Return the [x, y] coordinate for the center point of the cell that contains the specified text.  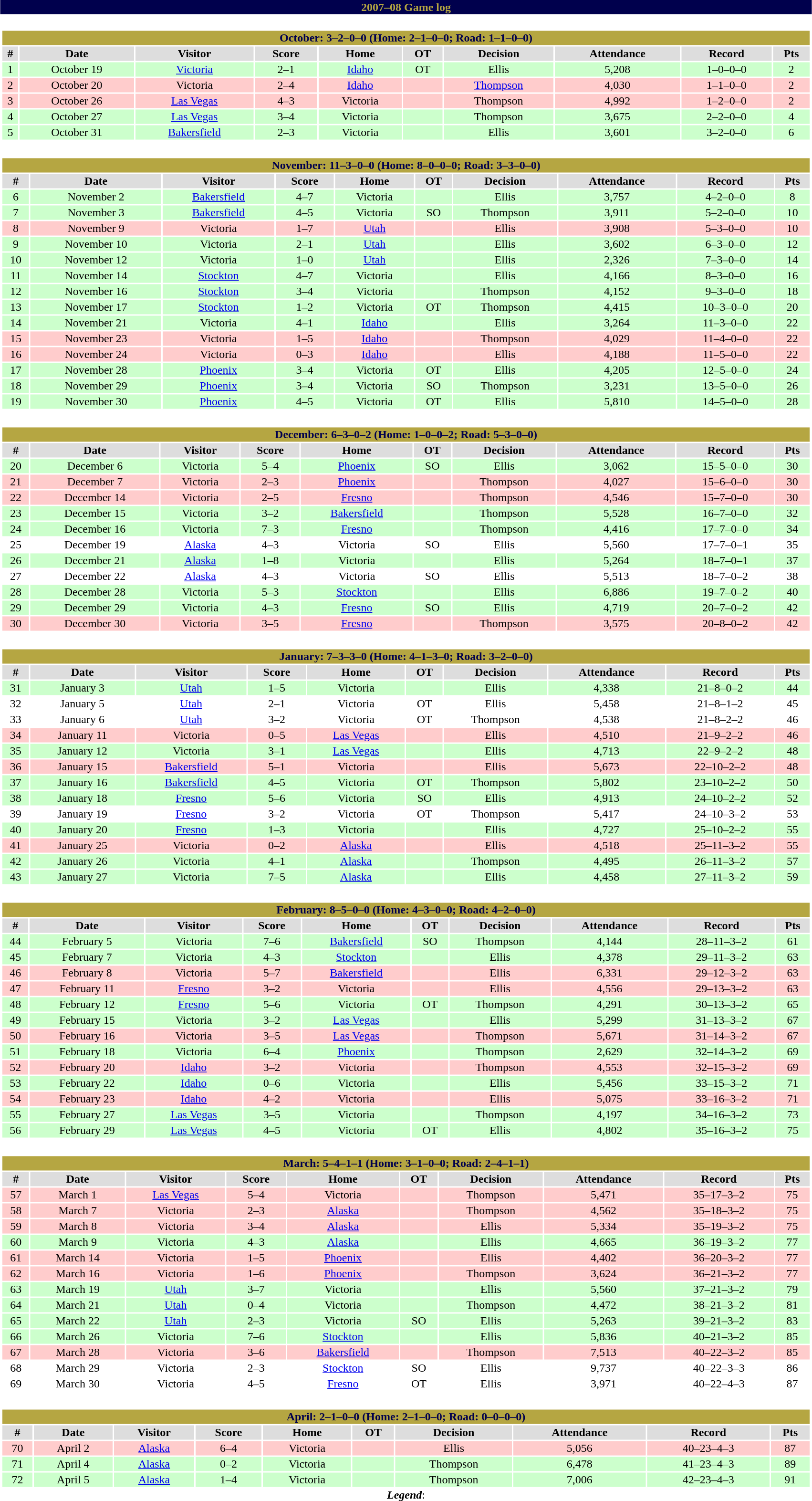
9 [15, 244]
January 15 [82, 767]
1–1–0–0 [726, 85]
5,456 [610, 1083]
41–23–4–3 [708, 1464]
36–21–3–2 [718, 1274]
1–7 [304, 229]
36 [15, 767]
33 [15, 719]
13–5–0–0 [725, 386]
3–2–0–0 [726, 132]
73 [792, 1114]
4–2–0–0 [725, 197]
23 [15, 513]
December 30 [95, 624]
February 12 [87, 1005]
17 [15, 370]
42–23–4–3 [708, 1480]
23–10–2–2 [720, 782]
34–16–3–2 [721, 1114]
December 14 [95, 498]
January 16 [82, 782]
40–22–3–3 [718, 1368]
December 6 [95, 466]
March 30 [77, 1384]
7,006 [580, 1480]
February: 8–5–0–0 (Home: 4–3–0–0; Road: 4–2–0–0) [406, 910]
24–10–3–2 [720, 814]
3,231 [617, 386]
3,624 [604, 1274]
4,291 [610, 1005]
January 26 [82, 861]
November: 11–3–0–0 (Home: 8–0–0–0; Road: 3–3–0–0) [406, 166]
January 3 [82, 688]
51 [15, 1051]
5–1 [277, 767]
March 19 [77, 1289]
40–21–3–2 [718, 1337]
2–2–0–0 [726, 117]
January: 7–3–3–0 (Home: 4–1–3–0; Road: 3–2–0–0) [406, 656]
6,886 [616, 592]
February 18 [87, 1051]
32–14–3–2 [721, 1051]
41 [15, 845]
4,416 [616, 529]
27 [15, 576]
March: 5–4–1–1 (Home: 3–1–0–0; Road: 2–4–1–1) [406, 1163]
4,562 [604, 1211]
31–13–3–2 [721, 1020]
November 29 [96, 386]
2,326 [617, 260]
5,264 [616, 561]
4,378 [610, 957]
February 23 [87, 1099]
79 [792, 1289]
3,908 [617, 229]
2007–08 Game log [406, 7]
21–8–2–2 [720, 719]
February 20 [87, 1068]
4,553 [610, 1068]
35–19–3–2 [718, 1226]
4,152 [617, 292]
21 [15, 482]
December 16 [95, 529]
3–1 [277, 751]
70 [17, 1449]
April 5 [73, 1480]
March 26 [77, 1337]
40–22–4–3 [718, 1384]
October 20 [77, 85]
February 16 [87, 1036]
4,713 [607, 751]
4,665 [604, 1242]
January 25 [82, 845]
January 6 [82, 719]
3 [10, 101]
15–5–0–0 [725, 466]
4,415 [617, 307]
March 22 [77, 1321]
5,802 [607, 782]
1–3 [277, 830]
4,510 [607, 735]
December 7 [95, 482]
35–17–3–2 [718, 1195]
February 7 [87, 957]
89 [790, 1464]
5,299 [610, 1020]
October 31 [77, 132]
4,458 [607, 877]
25–11–3–2 [720, 845]
40–23–4–3 [708, 1449]
4,197 [610, 1114]
5,417 [607, 814]
58 [16, 1211]
60 [16, 1242]
4,495 [607, 861]
17–7–0–1 [725, 545]
October: 3–2–0–0 (Home: 2–1–0–0; Road: 1–1–0–0) [406, 38]
5,810 [617, 401]
13 [15, 307]
April 2 [73, 1449]
3,062 [616, 466]
86 [792, 1368]
38–21–3–2 [718, 1305]
35–18–3–2 [718, 1211]
43 [15, 877]
25 [15, 545]
January 11 [82, 735]
January 20 [82, 830]
November 17 [96, 307]
25–10–2–2 [720, 830]
March 29 [77, 1368]
1 [10, 69]
December 29 [95, 608]
November 14 [96, 275]
49 [15, 1020]
April 4 [73, 1464]
March 21 [77, 1305]
14–5–0–0 [725, 401]
March 9 [77, 1242]
March 7 [77, 1211]
33–16–3–2 [721, 1099]
21–8–1–2 [720, 704]
0–4 [256, 1305]
5–7 [272, 973]
February 8 [87, 973]
December: 6–3–0–2 (Home: 1–0–0–2; Road: 5–3–0–0) [406, 435]
6,331 [610, 973]
4,992 [617, 101]
9–3–0–0 [725, 292]
72 [17, 1480]
4,546 [616, 498]
7–3 [270, 529]
15 [15, 338]
October 19 [77, 69]
68 [16, 1368]
October 26 [77, 101]
December 19 [95, 545]
3–6 [256, 1352]
18–7–0–2 [725, 576]
5–2–0–0 [725, 212]
5,471 [604, 1195]
29 [15, 608]
4,166 [617, 275]
February 5 [87, 942]
81 [792, 1305]
21–8–0–2 [720, 688]
3,971 [604, 1384]
March 1 [77, 1195]
3,575 [616, 624]
4,518 [607, 845]
1–2–0–0 [726, 101]
March 16 [77, 1274]
January 5 [82, 704]
11–4–0–0 [725, 338]
19–7–0–2 [725, 592]
22–9–2–2 [720, 751]
36–19–3–2 [718, 1242]
November 3 [96, 212]
March 28 [77, 1352]
33–15–3–2 [721, 1083]
8–3–0–0 [725, 275]
January 12 [82, 751]
December 15 [95, 513]
November 2 [96, 197]
4,472 [604, 1305]
15–7–0–0 [725, 498]
15–6–0–0 [725, 482]
October 27 [77, 117]
0–3 [304, 355]
7,513 [604, 1352]
November 30 [96, 401]
6,478 [580, 1464]
9,737 [604, 1368]
4,188 [617, 355]
November 21 [96, 323]
4,338 [607, 688]
83 [792, 1321]
3,675 [617, 117]
5,208 [617, 69]
November 23 [96, 338]
28–11–3–2 [721, 942]
November 24 [96, 355]
1–4 [229, 1480]
2,629 [610, 1051]
20–8–0–2 [725, 624]
12–5–0–0 [725, 370]
5,671 [610, 1036]
24–10–2–2 [720, 798]
16–7–0–0 [725, 513]
4,538 [607, 719]
4,027 [616, 482]
20–7–0–2 [725, 608]
31 [15, 688]
5,056 [580, 1449]
4,205 [617, 370]
November 9 [96, 229]
March 8 [77, 1226]
29–11–3–2 [721, 957]
4,913 [607, 798]
26–11–3–2 [720, 861]
5–3 [270, 592]
5,513 [616, 576]
39 [15, 814]
5 [10, 132]
April: 2–1–0–0 (Home: 2–1–0–0; Road: 0–0–0–0) [406, 1417]
February 22 [87, 1083]
4,719 [616, 608]
91 [790, 1480]
5,075 [610, 1099]
7 [15, 212]
4,144 [610, 942]
January 18 [82, 798]
5,673 [607, 767]
10–3–0–0 [725, 307]
November 28 [96, 370]
3,264 [617, 323]
3,911 [617, 212]
54 [15, 1099]
29–12–3–2 [721, 973]
37–21–3–2 [718, 1289]
November 12 [96, 260]
0–5 [277, 735]
3–7 [256, 1289]
5,528 [616, 513]
January 19 [82, 814]
32–15–3–2 [721, 1068]
November 10 [96, 244]
March 14 [77, 1258]
30–13–3–2 [721, 1005]
5,263 [604, 1321]
December 28 [95, 592]
62 [16, 1274]
February 27 [87, 1114]
February 15 [87, 1020]
December 21 [95, 561]
18–7–0–1 [725, 561]
47 [15, 988]
December 22 [95, 576]
3,602 [617, 244]
1–2 [304, 307]
27–11–3–2 [720, 877]
39–21–3–2 [718, 1321]
5,334 [604, 1226]
17–7–0–0 [725, 529]
6–3–0–0 [725, 244]
21–9–2–2 [720, 735]
66 [16, 1337]
2–5 [270, 498]
4–2 [272, 1099]
11–3–0–0 [725, 323]
3,601 [617, 132]
1–8 [270, 561]
4,402 [604, 1258]
November 16 [96, 292]
40–22–3–2 [718, 1352]
4,802 [610, 1131]
3,757 [617, 197]
0–6 [272, 1083]
5,458 [607, 704]
4,029 [617, 338]
11 [15, 275]
5–3–0–0 [725, 229]
31–14–3–2 [721, 1036]
35–16–3–2 [721, 1131]
7–5 [277, 877]
22–10–2–2 [720, 767]
5,836 [604, 1337]
2–4 [286, 85]
1–0 [304, 260]
4,556 [610, 988]
February 11 [87, 988]
January 27 [82, 877]
1–6 [256, 1274]
56 [15, 1131]
36–20–3–2 [718, 1258]
19 [15, 401]
29–13–3–2 [721, 988]
February 29 [87, 1131]
1–0–0–0 [726, 69]
7–3–0–0 [725, 260]
11–5–0–0 [725, 355]
64 [16, 1305]
4,727 [607, 830]
4,030 [617, 85]
